Search for the cell housing the specified text and yield its [X, Y] center coordinate. 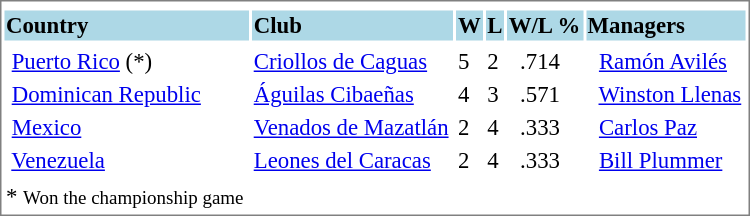
Dominican Republic [126, 95]
Leones del Caracas [352, 161]
Criollos de Caguas [352, 61]
Carlos Paz [666, 127]
W/L % [545, 25]
W [469, 25]
Puerto Rico (*) [126, 61]
Mexico [126, 127]
Club [352, 25]
Ramón Avilés [666, 61]
.571 [545, 95]
3 [496, 95]
Winston Llenas [666, 95]
.714 [545, 61]
Managers [666, 25]
Venados de Mazatlán [352, 127]
Águilas Cibaeñas [352, 95]
* Won the championship game [126, 197]
Country [126, 25]
L [496, 25]
Venezuela [126, 161]
Bill Plummer [666, 161]
5 [469, 61]
